Search for the cell housing the specified text and yield its (X, Y) center coordinate. 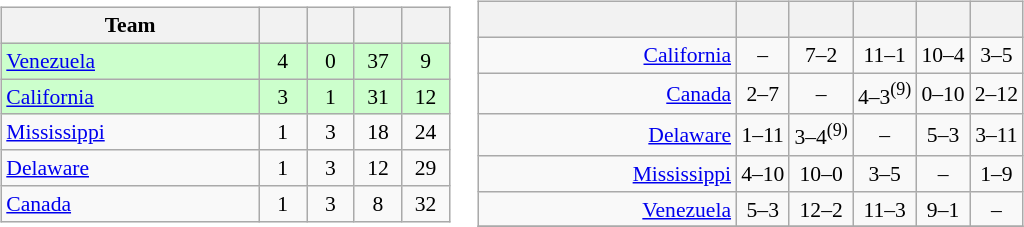
31 (378, 97)
9 (426, 61)
18 (378, 132)
10–4 (942, 55)
0 (330, 61)
24 (426, 132)
37 (378, 61)
4–3(9) (885, 94)
4 (283, 61)
11–1 (885, 55)
12–2 (821, 209)
2–12 (996, 94)
7–2 (821, 55)
8 (378, 204)
9–1 (942, 209)
3–4(9) (821, 134)
11–3 (885, 209)
0–10 (942, 94)
32 (426, 204)
4–10 (762, 174)
1–9 (996, 174)
1–11 (762, 134)
29 (426, 168)
2–7 (762, 94)
3–11 (996, 134)
Team (130, 26)
10–0 (821, 174)
